Detect which cell encompasses the target text, then output its (x, y) center coordinate. 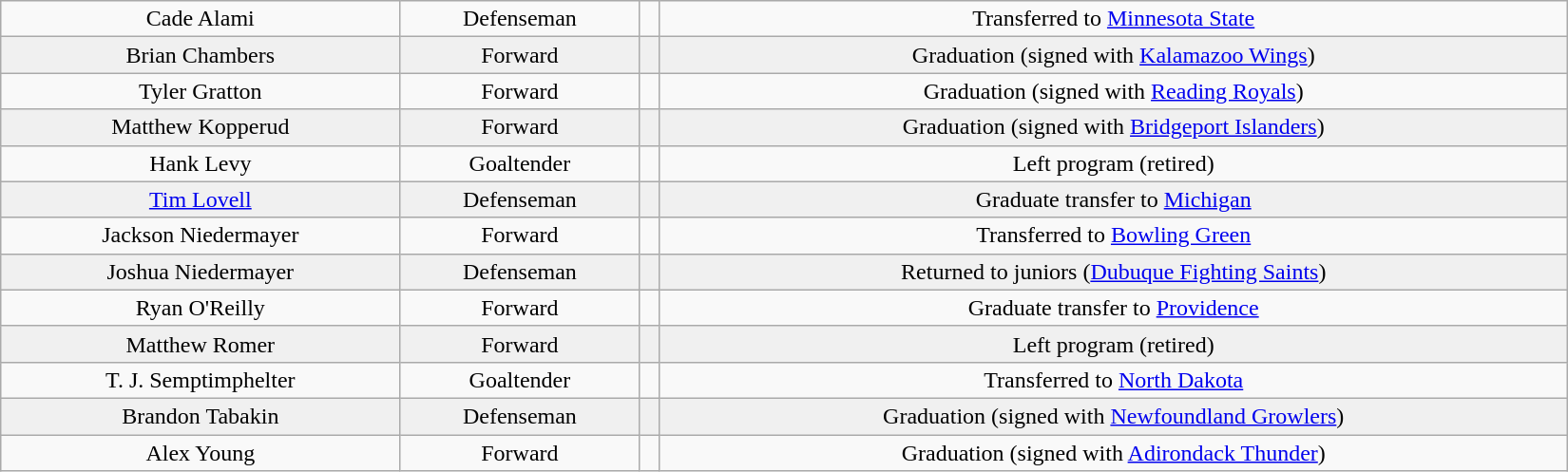
Alex Young (201, 453)
Cade Alami (201, 19)
Joshua Niedermayer (201, 272)
Transferred to Minnesota State (1114, 19)
Graduation (signed with Bridgeport Islanders) (1114, 127)
Transferred to North Dakota (1114, 380)
Returned to juniors (Dubuque Fighting Saints) (1114, 272)
Matthew Kopperud (201, 127)
Ryan O'Reilly (201, 308)
Transferred to Bowling Green (1114, 236)
Tim Lovell (201, 199)
Brian Chambers (201, 55)
Graduation (signed with Adirondack Thunder) (1114, 453)
Brandon Tabakin (201, 416)
Hank Levy (201, 163)
Graduation (signed with Kalamazoo Wings) (1114, 55)
Jackson Niedermayer (201, 236)
Graduation (signed with Reading Royals) (1114, 91)
Graduate transfer to Providence (1114, 308)
Matthew Romer (201, 344)
Graduate transfer to Michigan (1114, 199)
Graduation (signed with Newfoundland Growlers) (1114, 416)
Tyler Gratton (201, 91)
T. J. Semptimphelter (201, 380)
